Pinpoint the cell where the given text exists, returning its [x, y] midpoint coordinate. 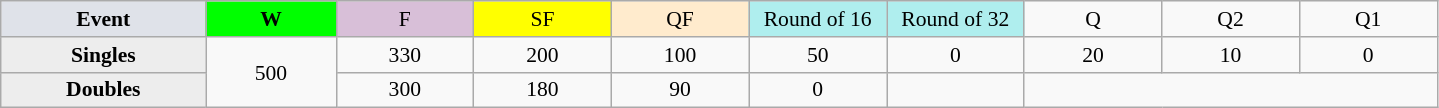
200 [543, 55]
180 [543, 90]
Event [104, 19]
Q2 [1231, 19]
100 [680, 55]
QF [680, 19]
10 [1231, 55]
Singles [104, 55]
SF [543, 19]
500 [271, 72]
330 [405, 55]
Doubles [104, 90]
20 [1093, 55]
90 [680, 90]
Round of 16 [818, 19]
50 [818, 55]
Round of 32 [955, 19]
Q [1093, 19]
F [405, 19]
300 [405, 90]
Q1 [1368, 19]
W [271, 19]
